Capture the cell that displays the provided text and extract its (x, y) central coordinate. 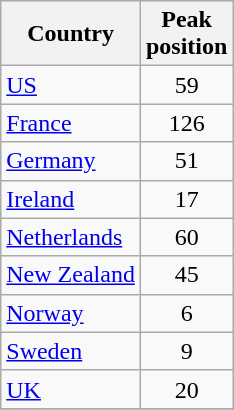
Germany (71, 161)
59 (186, 85)
45 (186, 275)
17 (186, 199)
60 (186, 237)
Norway (71, 313)
Sweden (71, 351)
Country (71, 34)
France (71, 123)
Peakposition (186, 34)
9 (186, 351)
US (71, 85)
Netherlands (71, 237)
Ireland (71, 199)
51 (186, 161)
6 (186, 313)
UK (71, 389)
126 (186, 123)
New Zealand (71, 275)
20 (186, 389)
